Provide the (x, y) coordinate of the cell's center where the given text is located.  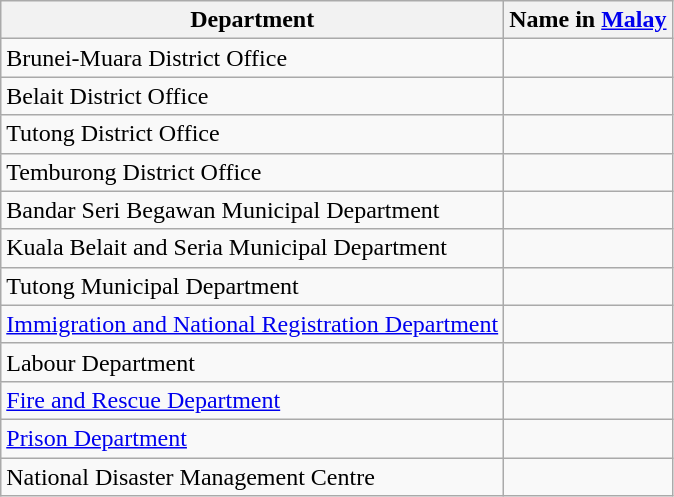
Temburong District Office (252, 172)
National Disaster Management Centre (252, 477)
Immigration and National Registration Department (252, 324)
Prison Department (252, 438)
Bandar Seri Begawan Municipal Department (252, 210)
Belait District Office (252, 96)
Brunei-Muara District Office (252, 58)
Kuala Belait and Seria Municipal Department (252, 248)
Department (252, 20)
Fire and Rescue Department (252, 400)
Tutong District Office (252, 134)
Name in Malay (588, 20)
Tutong Municipal Department (252, 286)
Labour Department (252, 362)
